Output the (X, Y) coordinate of the center of the cell containing the given text.  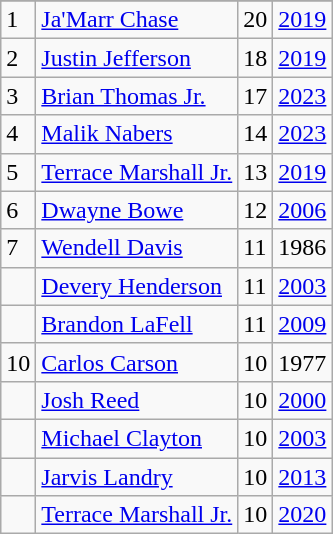
Brian Thomas Jr. (137, 96)
2006 (302, 210)
1977 (302, 362)
3 (18, 96)
1 (18, 20)
4 (18, 134)
Carlos Carson (137, 362)
12 (256, 210)
Michael Clayton (137, 438)
2020 (302, 515)
Wendell Davis (137, 248)
2009 (302, 324)
5 (18, 172)
2 (18, 58)
Ja'Marr Chase (137, 20)
13 (256, 172)
Brandon LaFell (137, 324)
Jarvis Landry (137, 477)
Justin Jefferson (137, 58)
18 (256, 58)
6 (18, 210)
17 (256, 96)
Devery Henderson (137, 286)
14 (256, 134)
2013 (302, 477)
2000 (302, 400)
20 (256, 20)
1986 (302, 248)
Josh Reed (137, 400)
Dwayne Bowe (137, 210)
7 (18, 248)
Malik Nabers (137, 134)
